Detect which cell encompasses the target text, then output its (X, Y) center coordinate. 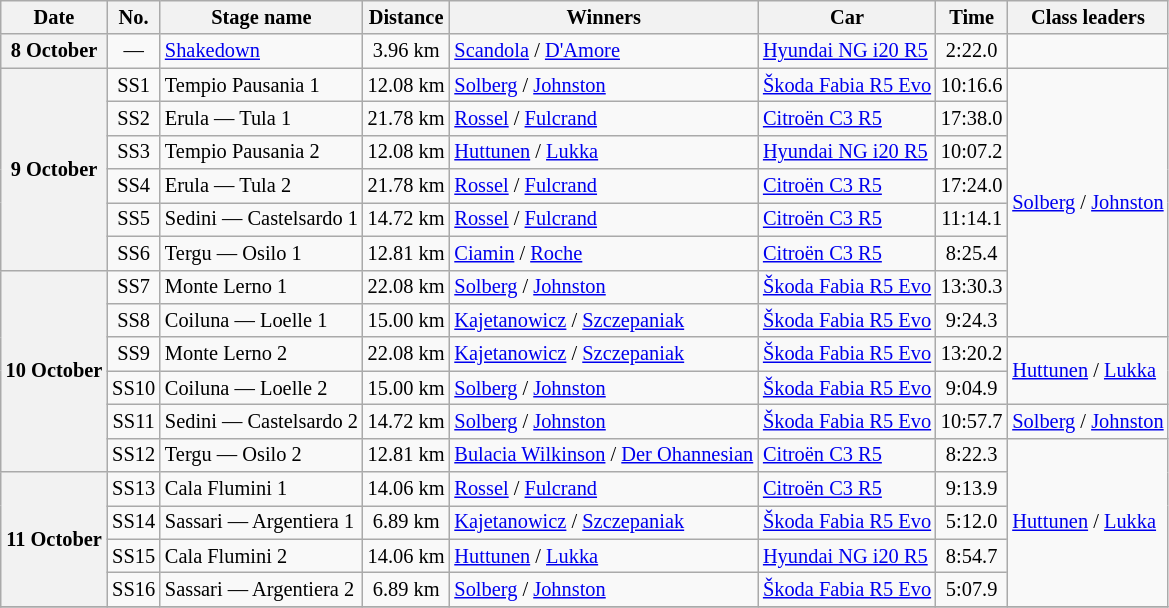
10:07.2 (972, 152)
Ciamin / Roche (604, 253)
SS12 (134, 455)
5:12.0 (972, 522)
11:14.1 (972, 219)
Tergu — Osilo 1 (262, 253)
Date (54, 17)
17:38.0 (972, 118)
Cala Flumini 1 (262, 489)
Monte Lerno 1 (262, 287)
8:54.7 (972, 556)
SS3 (134, 152)
Sassari — Argentiera 2 (262, 589)
13:30.3 (972, 287)
11 October (54, 540)
Car (847, 17)
Sedini — Castelsardo 2 (262, 421)
— (134, 51)
SS7 (134, 287)
Shakedown (262, 51)
SS8 (134, 320)
Coiluna — Loelle 2 (262, 388)
10:16.6 (972, 85)
SS9 (134, 354)
8 October (54, 51)
Tergu — Osilo 2 (262, 455)
9:13.9 (972, 489)
Stage name (262, 17)
9:24.3 (972, 320)
13:20.2 (972, 354)
8:25.4 (972, 253)
SS14 (134, 522)
SS16 (134, 589)
Erula — Tula 1 (262, 118)
5:07.9 (972, 589)
Sedini — Castelsardo 1 (262, 219)
SS11 (134, 421)
Cala Flumini 2 (262, 556)
8:22.3 (972, 455)
SS1 (134, 85)
SS10 (134, 388)
2:22.0 (972, 51)
Tempio Pausania 2 (262, 152)
Scandola / D'Amore (604, 51)
Erula — Tula 2 (262, 186)
10 October (54, 371)
Tempio Pausania 1 (262, 85)
9 October (54, 169)
Bulacia Wilkinson / Der Ohannesian (604, 455)
SS4 (134, 186)
SS6 (134, 253)
Winners (604, 17)
Distance (406, 17)
Coiluna — Loelle 1 (262, 320)
10:57.7 (972, 421)
17:24.0 (972, 186)
9:04.9 (972, 388)
SS13 (134, 489)
Class leaders (1088, 17)
3.96 km (406, 51)
Monte Lerno 2 (262, 354)
SS2 (134, 118)
SS15 (134, 556)
Time (972, 17)
Sassari — Argentiera 1 (262, 522)
SS5 (134, 219)
No. (134, 17)
